Capture the cell that displays the provided text and extract its [x, y] central coordinate. 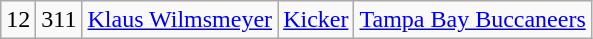
Kicker [316, 20]
311 [59, 20]
12 [18, 20]
Klaus Wilmsmeyer [180, 20]
Tampa Bay Buccaneers [472, 20]
